Locate the cell with the specified text and output its [x, y] center coordinate. 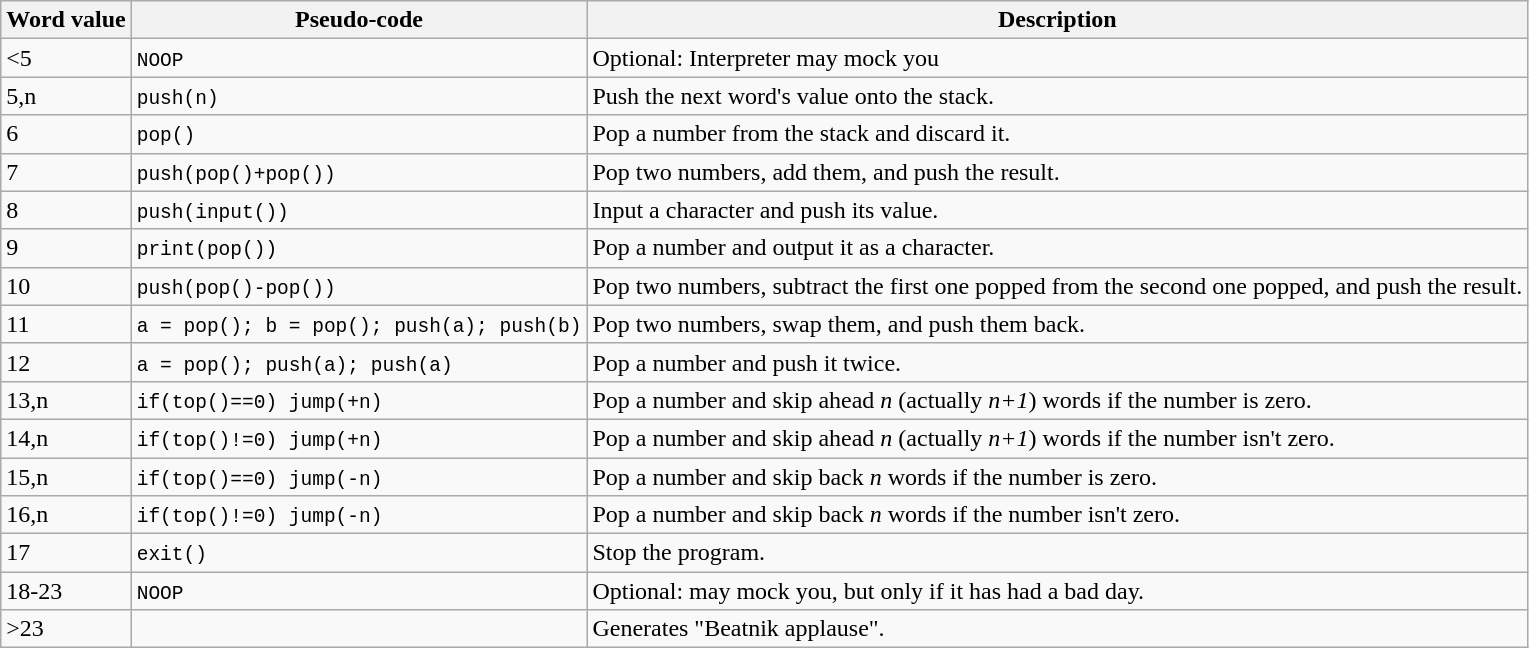
print(pop()) [359, 248]
push(pop()+pop()) [359, 172]
<5 [66, 58]
Pseudo-code [359, 20]
if(top()==0) jump(-n) [359, 477]
11 [66, 324]
15,n [66, 477]
5,n [66, 96]
Input a character and push its value. [1058, 210]
14,n [66, 438]
16,n [66, 515]
10 [66, 286]
push(pop()-pop()) [359, 286]
Pop a number and skip ahead n (actually n+1) words if the number isn't zero. [1058, 438]
Stop the program. [1058, 553]
a = pop(); b = pop(); push(a); push(b) [359, 324]
Description [1058, 20]
Pop two numbers, swap them, and push them back. [1058, 324]
8 [66, 210]
Word value [66, 20]
exit() [359, 553]
9 [66, 248]
Optional: may mock you, but only if it has had a bad day. [1058, 591]
if(top()!=0) jump(+n) [359, 438]
pop() [359, 134]
Push the next word's value onto the stack. [1058, 96]
Pop a number and output it as a character. [1058, 248]
12 [66, 362]
push(input()) [359, 210]
18-23 [66, 591]
17 [66, 553]
Optional: Interpreter may mock you [1058, 58]
Pop a number and skip back n words if the number isn't zero. [1058, 515]
if(top()!=0) jump(-n) [359, 515]
7 [66, 172]
Generates "Beatnik applause". [1058, 629]
Pop two numbers, add them, and push the result. [1058, 172]
push(n) [359, 96]
Pop a number and push it twice. [1058, 362]
a = pop(); push(a); push(a) [359, 362]
6 [66, 134]
>23 [66, 629]
if(top()==0) jump(+n) [359, 400]
Pop a number from the stack and discard it. [1058, 134]
Pop a number and skip back n words if the number is zero. [1058, 477]
Pop two numbers, subtract the first one popped from the second one popped, and push the result. [1058, 286]
13,n [66, 400]
Pop a number and skip ahead n (actually n+1) words if the number is zero. [1058, 400]
